Determine the (x, y) coordinate at the center of the cell enclosing the given text.  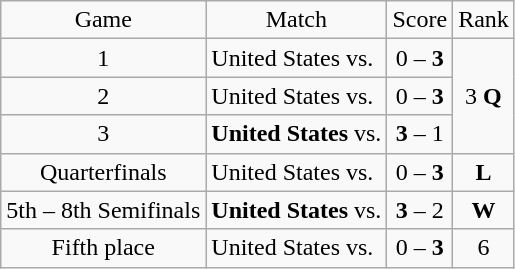
5th – 8th Semifinals (104, 210)
Score (420, 20)
W (484, 210)
Game (104, 20)
6 (484, 248)
3 – 2 (420, 210)
3 Q (484, 96)
Match (296, 20)
Quarterfinals (104, 172)
Rank (484, 20)
3 (104, 134)
2 (104, 96)
Fifth place (104, 248)
3 – 1 (420, 134)
1 (104, 58)
L (484, 172)
